Return the [X, Y] coordinate for the center point of the cell that contains the specified text.  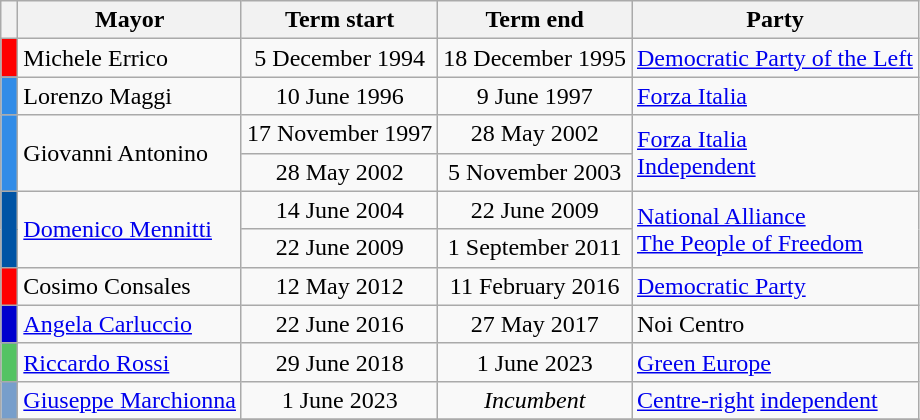
Mayor [130, 20]
Term end [535, 20]
Party [776, 20]
14 June 2004 [339, 210]
Giuseppe Marchionna [130, 400]
Angela Carluccio [130, 324]
Democratic Party [776, 286]
29 June 2018 [339, 362]
9 June 1997 [535, 96]
18 December 1995 [535, 58]
Lorenzo Maggi [130, 96]
1 September 2011 [535, 248]
22 June 2016 [339, 324]
17 November 1997 [339, 134]
Noi Centro [776, 324]
10 June 1996 [339, 96]
27 May 2017 [535, 324]
Forza ItaliaIndependent [776, 153]
Michele Errico [130, 58]
Cosimo Consales [130, 286]
Riccardo Rossi [130, 362]
Forza Italia [776, 96]
Democratic Party of the Left [776, 58]
Giovanni Antonino [130, 153]
Green Europe [776, 362]
Incumbent [535, 400]
5 December 1994 [339, 58]
5 November 2003 [535, 172]
Term start [339, 20]
12 May 2012 [339, 286]
11 February 2016 [535, 286]
Centre-right independent [776, 400]
National AllianceThe People of Freedom [776, 229]
Domenico Mennitti [130, 229]
